For the text-containing cell, return its midpoint in [x, y] coordinate format. 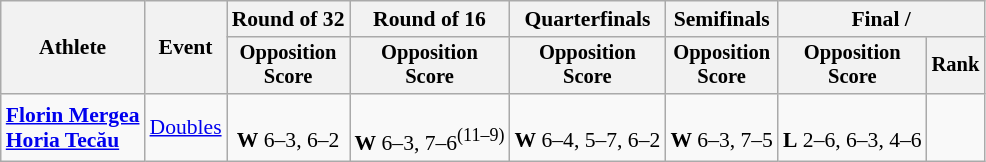
W 6–4, 5–7, 6–2 [587, 128]
W 6–3, 7–5 [722, 128]
Florin MergeaHoria Tecău [73, 128]
L 2–6, 6–3, 4–6 [852, 128]
Round of 32 [288, 19]
Event [186, 48]
Quarterfinals [587, 19]
Final / [881, 19]
W 6–3, 6–2 [288, 128]
Round of 16 [430, 19]
Rank [956, 66]
Athlete [73, 48]
Semifinals [722, 19]
Doubles [186, 128]
W 6–3, 7–6(11–9) [430, 128]
